Extract the [X, Y] coordinate from the center of the cell holding the provided text.  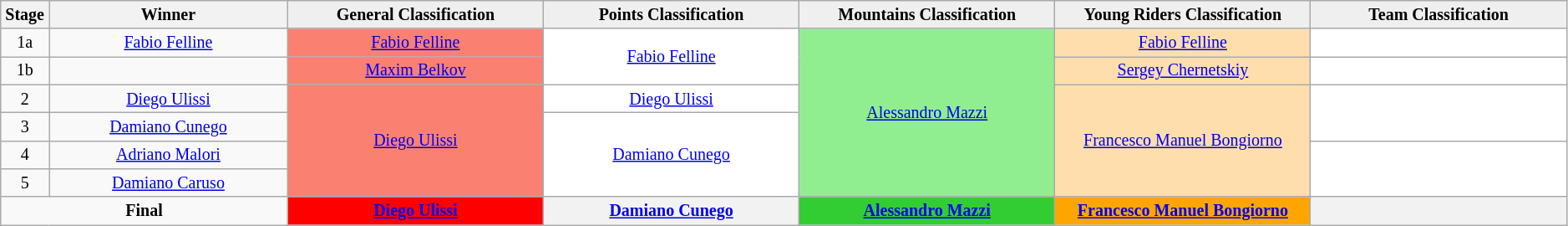
2 [25, 99]
4 [25, 154]
Adriano Malori [169, 154]
Mountains Classification [927, 15]
1b [25, 70]
Stage [25, 15]
5 [25, 182]
3 [25, 127]
Young Riders Classification [1183, 15]
Damiano Caruso [169, 182]
Points Classification [671, 15]
Winner [169, 15]
Final [145, 211]
1a [25, 44]
Team Classification [1439, 15]
General Classification [415, 15]
Sergey Chernetskiy [1183, 70]
Maxim Belkov [415, 70]
